Locate the cell with the specified text and output its [X, Y] center coordinate. 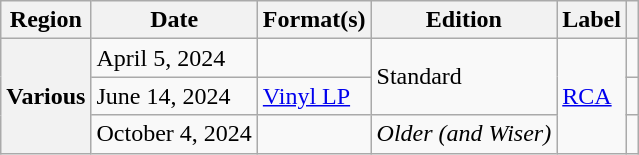
Standard [464, 77]
Region [46, 20]
Older (and Wiser) [464, 134]
April 5, 2024 [174, 58]
October 4, 2024 [174, 134]
Vinyl LP [314, 96]
Various [46, 96]
Date [174, 20]
Label [592, 20]
RCA [592, 96]
Edition [464, 20]
June 14, 2024 [174, 96]
Format(s) [314, 20]
